Return the [x, y] coordinate for the center point of the cell that contains the specified text.  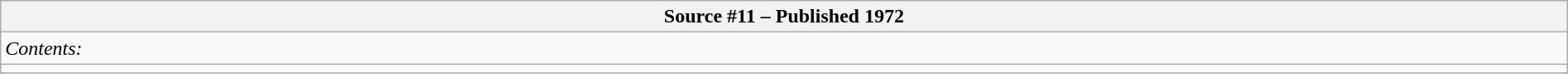
Source #11 – Published 1972 [784, 17]
Contents: [784, 48]
